Provide the (x, y) coordinate of the cell's center where the given text is located.  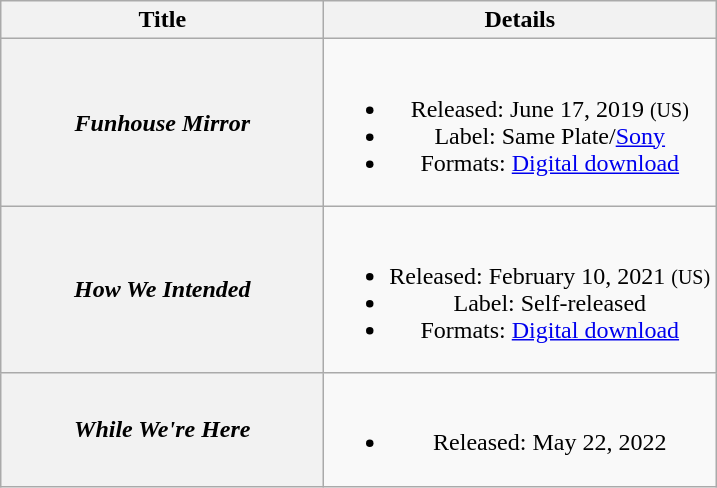
Funhouse Mirror (162, 122)
Details (520, 20)
Released: May 22, 2022 (520, 430)
Released: February 10, 2021 (US)Label: Self-releasedFormats: Digital download (520, 290)
While We're Here (162, 430)
Released: June 17, 2019 (US)Label: Same Plate/SonyFormats: Digital download (520, 122)
Title (162, 20)
How We Intended (162, 290)
